Return (x, y) of the center of cell containing provided text 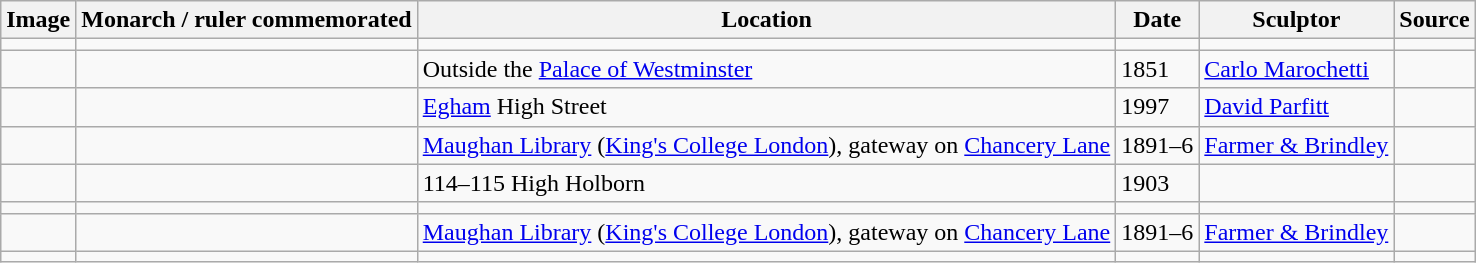
1903 (1158, 183)
Location (766, 20)
Source (1434, 20)
Egham High Street (766, 107)
Monarch / ruler commemorated (246, 20)
Sculptor (1296, 20)
David Parfitt (1296, 107)
1851 (1158, 69)
Date (1158, 20)
Carlo Marochetti (1296, 69)
Image (38, 20)
114–115 High Holborn (766, 183)
1997 (1158, 107)
Outside the Palace of Westminster (766, 69)
